Output the [x, y] coordinate of the center of the cell containing the given text.  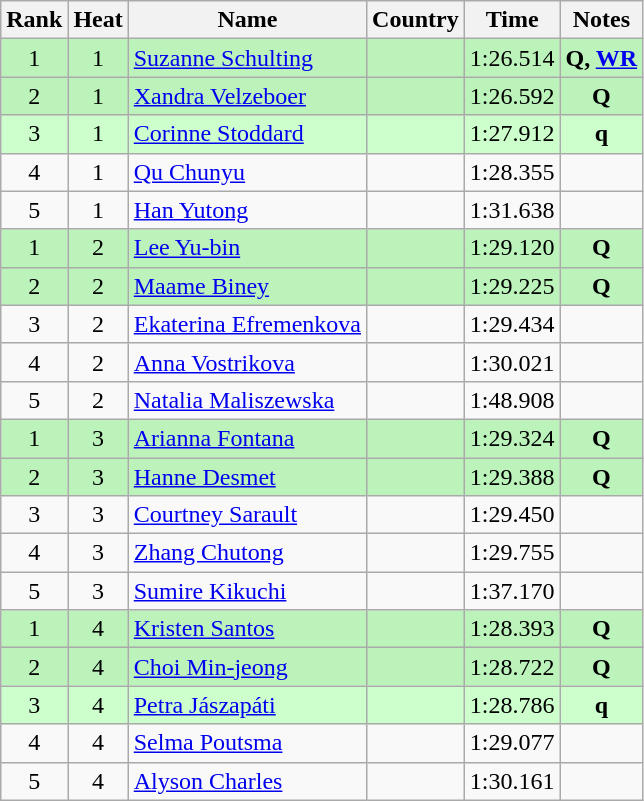
1:30.161 [512, 781]
1:29.434 [512, 324]
Time [512, 20]
Country [416, 20]
Lee Yu-bin [247, 248]
Q, WR [602, 58]
Zhang Chutong [247, 553]
1:29.324 [512, 438]
Xandra Velzeboer [247, 96]
Corinne Stoddard [247, 134]
1:29.077 [512, 743]
Courtney Sarault [247, 515]
Anna Vostrikova [247, 362]
Kristen Santos [247, 629]
1:28.722 [512, 667]
1:27.912 [512, 134]
1:28.786 [512, 705]
Petra Jászapáti [247, 705]
1:29.120 [512, 248]
1:29.225 [512, 286]
1:31.638 [512, 210]
Name [247, 20]
Han Yutong [247, 210]
1:28.355 [512, 172]
Ekaterina Efremenkova [247, 324]
1:26.592 [512, 96]
Notes [602, 20]
1:29.755 [512, 553]
Rank [34, 20]
Hanne Desmet [247, 477]
Sumire Kikuchi [247, 591]
Heat [98, 20]
1:29.450 [512, 515]
1:26.514 [512, 58]
1:28.393 [512, 629]
1:30.021 [512, 362]
1:48.908 [512, 400]
Arianna Fontana [247, 438]
Alyson Charles [247, 781]
Suzanne Schulting [247, 58]
Qu Chunyu [247, 172]
Maame Biney [247, 286]
1:37.170 [512, 591]
1:29.388 [512, 477]
Choi Min-jeong [247, 667]
Selma Poutsma [247, 743]
Natalia Maliszewska [247, 400]
